Capture the cell that displays the provided text and extract its [X, Y] central coordinate. 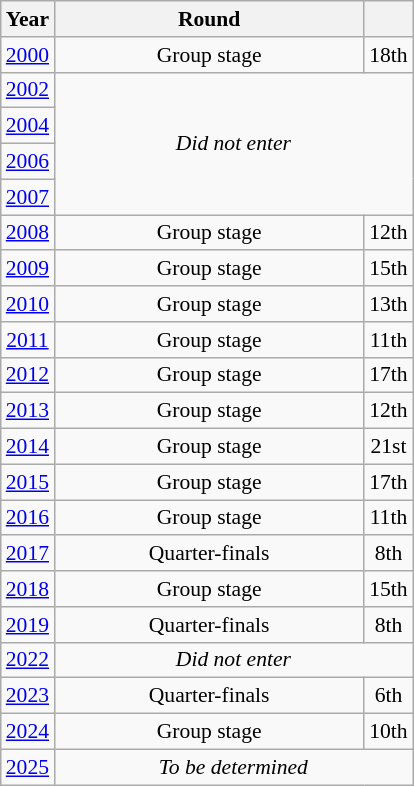
2024 [28, 732]
2008 [28, 233]
2017 [28, 554]
2012 [28, 375]
18th [388, 55]
Round [209, 19]
2007 [28, 197]
Year [28, 19]
2025 [28, 767]
To be determined [234, 767]
10th [388, 732]
2000 [28, 55]
6th [388, 696]
2010 [28, 304]
2009 [28, 269]
2022 [28, 660]
2011 [28, 340]
2023 [28, 696]
13th [388, 304]
2006 [28, 162]
2016 [28, 518]
21st [388, 447]
2018 [28, 589]
2013 [28, 411]
2002 [28, 90]
2019 [28, 625]
2014 [28, 447]
2004 [28, 126]
2015 [28, 482]
